Detect which cell encompasses the target text, then output its [x, y] center coordinate. 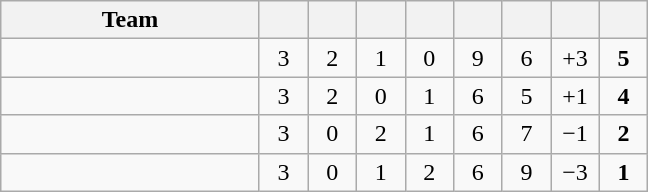
+1 [576, 96]
7 [526, 134]
Team [130, 20]
4 [624, 96]
−1 [576, 134]
−3 [576, 172]
+3 [576, 58]
